From the cell containing the given text, extract its center point as (x, y) coordinate. 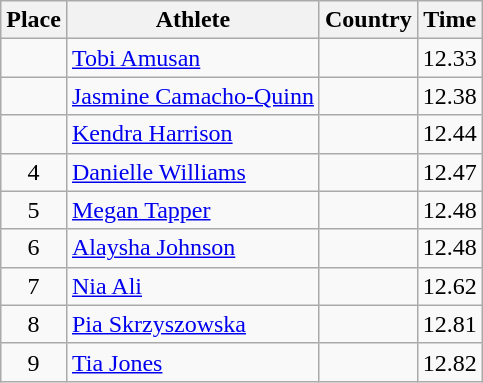
Jasmine Camacho-Quinn (192, 96)
12.38 (450, 96)
8 (34, 324)
Country (368, 20)
Alaysha Johnson (192, 248)
6 (34, 248)
12.47 (450, 172)
Megan Tapper (192, 210)
Pia Skrzyszowska (192, 324)
Kendra Harrison (192, 134)
Danielle Williams (192, 172)
9 (34, 362)
12.62 (450, 286)
Time (450, 20)
Athlete (192, 20)
7 (34, 286)
12.82 (450, 362)
12.44 (450, 134)
Nia Ali (192, 286)
Place (34, 20)
12.33 (450, 58)
Tia Jones (192, 362)
12.81 (450, 324)
4 (34, 172)
5 (34, 210)
Tobi Amusan (192, 58)
